Search for the cell housing the specified text and yield its (x, y) center coordinate. 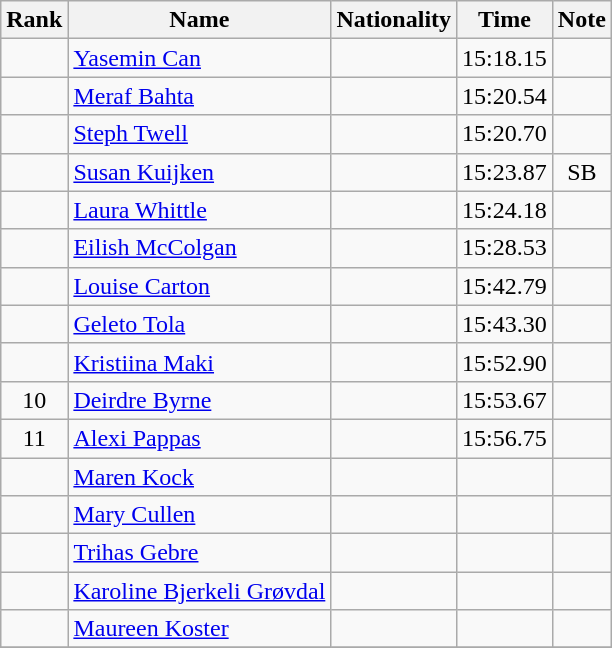
Note (582, 20)
Geleto Tola (200, 324)
15:43.30 (505, 324)
SB (582, 172)
15:24.18 (505, 210)
11 (34, 438)
Meraf Bahta (200, 96)
15:52.90 (505, 362)
15:53.67 (505, 400)
Deirdre Byrne (200, 400)
Susan Kuijken (200, 172)
Mary Cullen (200, 515)
Alexi Pappas (200, 438)
15:28.53 (505, 248)
Louise Carton (200, 286)
15:56.75 (505, 438)
Laura Whittle (200, 210)
15:20.70 (505, 134)
Trihas Gebre (200, 553)
Time (505, 20)
Nationality (394, 20)
Karoline Bjerkeli Grøvdal (200, 591)
Maren Kock (200, 477)
Maureen Koster (200, 629)
Yasemin Can (200, 58)
Eilish McColgan (200, 248)
10 (34, 400)
Name (200, 20)
Steph Twell (200, 134)
Kristiina Maki (200, 362)
15:23.87 (505, 172)
Rank (34, 20)
15:20.54 (505, 96)
15:18.15 (505, 58)
15:42.79 (505, 286)
